From the cell containing the given text, extract its center point as [X, Y] coordinate. 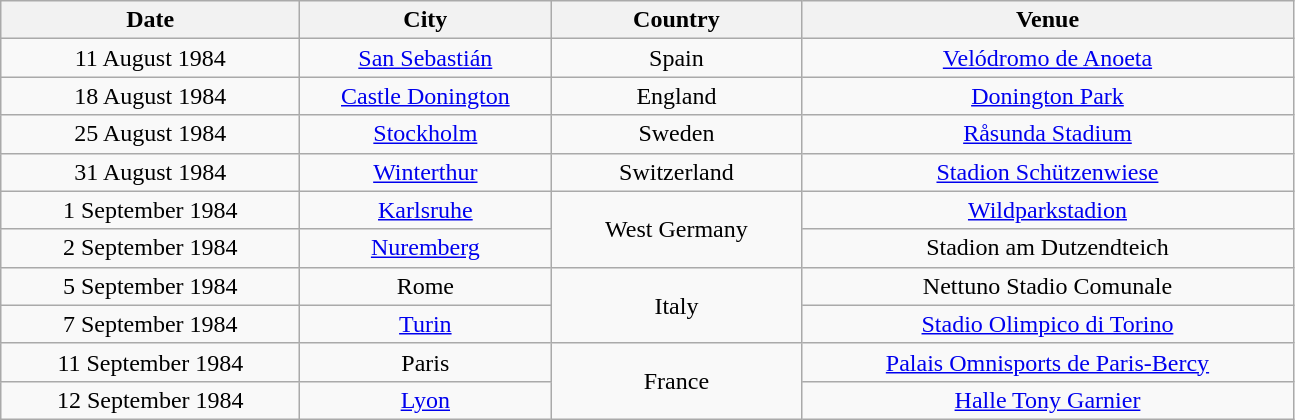
Karlsruhe [426, 210]
1 September 1984 [150, 210]
Lyon [426, 400]
France [676, 381]
Wildparkstadion [1048, 210]
Sweden [676, 134]
Country [676, 20]
Winterthur [426, 172]
Nettuno Stadio Comunale [1048, 286]
City [426, 20]
Råsunda Stadium [1048, 134]
England [676, 96]
Palais Omnisports de Paris-Bercy [1048, 362]
12 September 1984 [150, 400]
18 August 1984 [150, 96]
Nuremberg [426, 248]
25 August 1984 [150, 134]
Halle Tony Garnier [1048, 400]
Turin [426, 324]
Velódromo de Anoeta [1048, 58]
31 August 1984 [150, 172]
Paris [426, 362]
Date [150, 20]
Spain [676, 58]
11 September 1984 [150, 362]
Stockholm [426, 134]
Castle Donington [426, 96]
Stadio Olimpico di Torino [1048, 324]
5 September 1984 [150, 286]
Donington Park [1048, 96]
Venue [1048, 20]
Stadion am Dutzendteich [1048, 248]
Italy [676, 305]
2 September 1984 [150, 248]
Switzerland [676, 172]
7 September 1984 [150, 324]
11 August 1984 [150, 58]
San Sebastián [426, 58]
Stadion Schützenwiese [1048, 172]
Rome [426, 286]
West Germany [676, 229]
